Scan for the cell matching the given text and deliver its [x, y] coordinate at center. 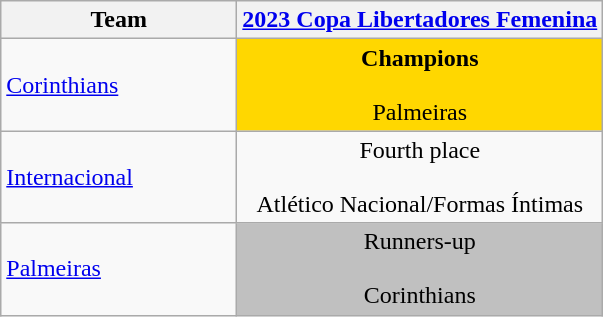
Corinthians [119, 85]
Champions Palmeiras [420, 85]
Palmeiras [119, 269]
Team [119, 20]
Runners-up Corinthians [420, 269]
Internacional [119, 177]
Fourth place Atlético Nacional/Formas Íntimas [420, 177]
2023 Copa Libertadores Femenina [420, 20]
